Find where the given text appears and provide that cell's center as [x, y] coordinate. 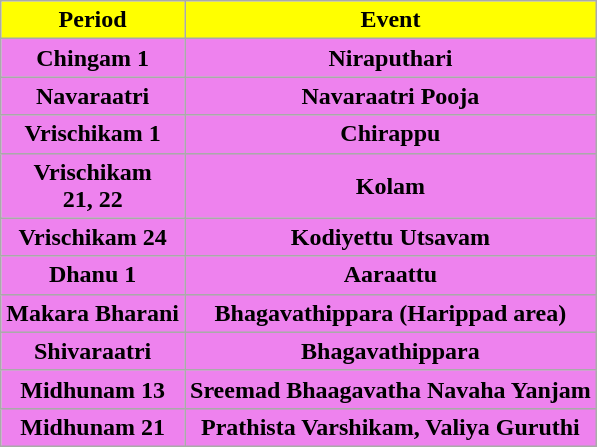
Midhunam 13 [93, 389]
Sreemad Bhaagavatha Navaha Yanjam [390, 389]
Midhunam 21 [93, 427]
Chirappu [390, 134]
Dhanu 1 [93, 275]
Niraputhari [390, 58]
Vrischikam21, 22 [93, 186]
Bhagavathippara (Harippad area) [390, 313]
Navaraatri Pooja [390, 96]
Kodiyettu Utsavam [390, 237]
Vrischikam 24 [93, 237]
Aaraattu [390, 275]
Makara Bharani [93, 313]
Chingam 1 [93, 58]
Navaraatri [93, 96]
Shivaraatri [93, 351]
Event [390, 20]
Prathista Varshikam, Valiya Guruthi [390, 427]
Vrischikam 1 [93, 134]
Kolam [390, 186]
Period [93, 20]
Bhagavathippara [390, 351]
